Scan for the cell matching the given text and deliver its [x, y] coordinate at center. 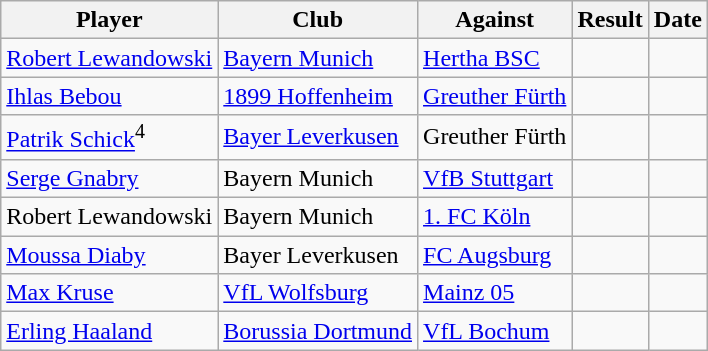
VfL Bochum [495, 331]
VfL Wolfsburg [318, 293]
Player [110, 20]
FC Augsburg [495, 255]
Patrik Schick4 [110, 138]
Borussia Dortmund [318, 331]
1899 Hoffenheim [318, 96]
1. FC Köln [495, 217]
VfB Stuttgart [495, 178]
Moussa Diaby [110, 255]
Mainz 05 [495, 293]
Max Kruse [110, 293]
Serge Gnabry [110, 178]
Against [495, 20]
Erling Haaland [110, 331]
Result [610, 20]
Hertha BSC [495, 58]
Ihlas Bebou [110, 96]
Date [678, 20]
Club [318, 20]
